Identify which cell holds the provided text, then report its [X, Y] central coordinate. 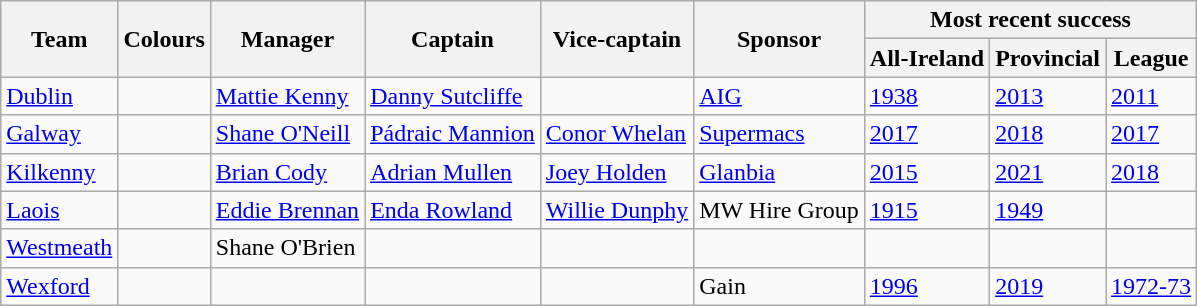
Pádraic Mannion [453, 134]
Danny Sutcliffe [453, 96]
Wexford [60, 286]
Glanbia [780, 172]
1938 [926, 96]
Supermacs [780, 134]
Provincial [1048, 58]
Mattie Kenny [287, 96]
Captain [453, 39]
Willie Dunphy [616, 210]
2011 [1152, 96]
League [1152, 58]
Conor Whelan [616, 134]
2013 [1048, 96]
Shane O'Brien [287, 248]
Joey Holden [616, 172]
Eddie Brennan [287, 210]
MW Hire Group [780, 210]
AIG [780, 96]
2015 [926, 172]
Kilkenny [60, 172]
Team [60, 39]
Most recent success [1030, 20]
2019 [1048, 286]
Brian Cody [287, 172]
1996 [926, 286]
1949 [1048, 210]
Shane O'Neill [287, 134]
Sponsor [780, 39]
2021 [1048, 172]
Galway [60, 134]
Laois [60, 210]
1972-73 [1152, 286]
Adrian Mullen [453, 172]
Gain [780, 286]
All-Ireland [926, 58]
1915 [926, 210]
Dublin [60, 96]
Manager [287, 39]
Colours [164, 39]
Westmeath [60, 248]
Vice-captain [616, 39]
Enda Rowland [453, 210]
